Search for the cell housing the specified text and yield its [X, Y] center coordinate. 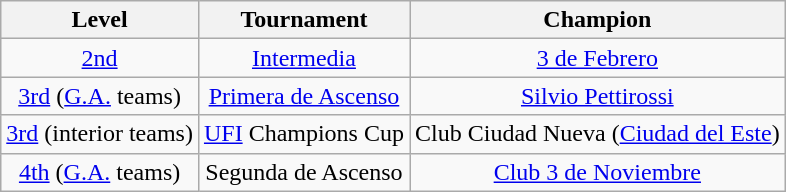
Level [100, 20]
Tournament [304, 20]
3rd (interior teams) [100, 134]
Primera de Ascenso [304, 96]
Champion [598, 20]
3 de Febrero [598, 58]
Club Ciudad Nueva (Ciudad del Este) [598, 134]
UFI Champions Cup [304, 134]
Silvio Pettirossi [598, 96]
4th (G.A. teams) [100, 172]
Intermedia [304, 58]
Segunda de Ascenso [304, 172]
2nd [100, 58]
3rd (G.A. teams) [100, 96]
Club 3 de Noviembre [598, 172]
